Capture the cell that displays the provided text and extract its (x, y) central coordinate. 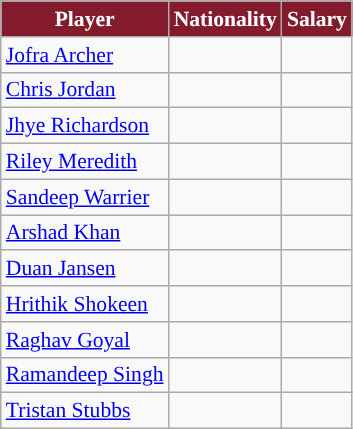
Player (85, 19)
Chris Jordan (85, 90)
Jhye Richardson (85, 126)
Raghav Goyal (85, 340)
Sandeep Warrier (85, 197)
Salary (317, 19)
Riley Meredith (85, 162)
Ramandeep Singh (85, 375)
Hrithik Shokeen (85, 304)
Nationality (226, 19)
Jofra Archer (85, 55)
Tristan Stubbs (85, 411)
Duan Jansen (85, 269)
Arshad Khan (85, 233)
